Scan for the cell matching the given text and deliver its [x, y] coordinate at center. 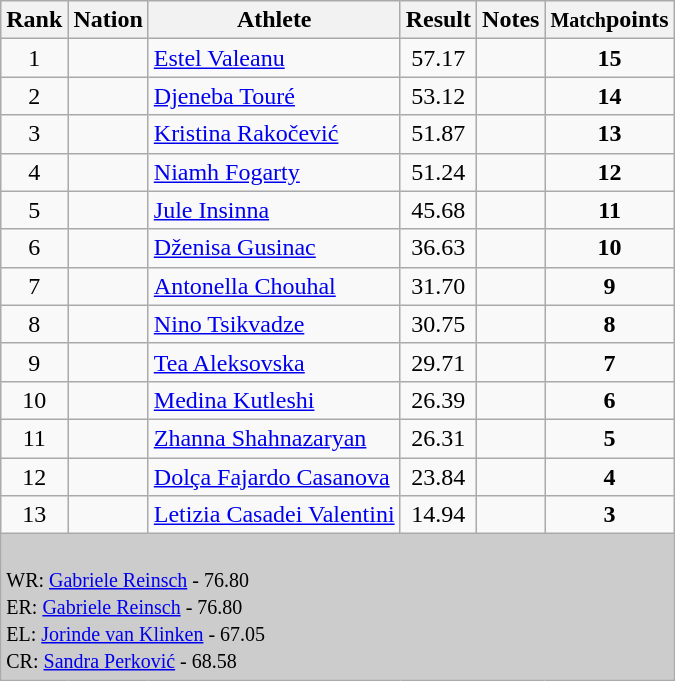
31.70 [438, 286]
45.68 [438, 210]
Djeneba Touré [274, 96]
2 [34, 96]
29.71 [438, 362]
Notes [511, 20]
Nino Tsikvadze [274, 324]
Rank [34, 20]
36.63 [438, 248]
15 [610, 58]
Kristina Rakočević [274, 134]
Niamh Fogarty [274, 172]
Letizia Casadei Valentini [274, 515]
53.12 [438, 96]
1 [34, 58]
Zhanna Shahnazaryan [274, 438]
51.87 [438, 134]
30.75 [438, 324]
Dženisa Gusinac [274, 248]
Antonella Chouhal [274, 286]
57.17 [438, 58]
WR: Gabriele Reinsch - 76.80ER: Gabriele Reinsch - 76.80 EL: Jorinde van Klinken - 67.05CR: Sandra Perković - 68.58 [338, 607]
23.84 [438, 477]
51.24 [438, 172]
Result [438, 20]
Athlete [274, 20]
26.39 [438, 400]
Tea Aleksovska [274, 362]
Estel Valeanu [274, 58]
Nation [108, 20]
Medina Kutleshi [274, 400]
26.31 [438, 438]
Dolça Fajardo Casanova [274, 477]
14 [610, 96]
Jule Insinna [274, 210]
Matchpoints [610, 20]
14.94 [438, 515]
